Provide the [X, Y] coordinate of the cell's center where the given text is located.  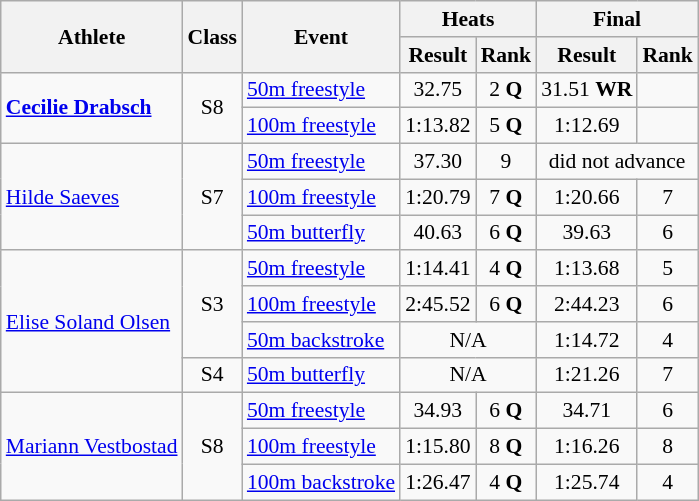
40.63 [438, 233]
Heats [468, 19]
Event [321, 36]
Final [617, 19]
2 Q [506, 90]
31.51 WR [586, 90]
1:13.82 [438, 126]
1:25.74 [586, 482]
34.93 [438, 411]
did not advance [617, 162]
1:16.26 [586, 447]
39.63 [586, 233]
5 [668, 269]
9 [506, 162]
5 Q [506, 126]
1:26.47 [438, 482]
2:45.52 [438, 304]
8 Q [506, 447]
S3 [212, 304]
37.30 [438, 162]
Athlete [92, 36]
1:13.68 [586, 269]
Elise Soland Olsen [92, 322]
8 [668, 447]
7 Q [506, 197]
1:14.41 [438, 269]
50m backstroke [321, 340]
Class [212, 36]
34.71 [586, 411]
S4 [212, 375]
1:20.66 [586, 197]
32.75 [438, 90]
Hilde Saeves [92, 198]
Mariann Vestbostad [92, 446]
1:21.26 [586, 375]
1:20.79 [438, 197]
1:12.69 [586, 126]
1:15.80 [438, 447]
2:44.23 [586, 304]
1:14.72 [586, 340]
S7 [212, 198]
100m backstroke [321, 482]
Cecilie Drabsch [92, 108]
